Find where the given text appears and provide that cell's center as (X, Y) coordinate. 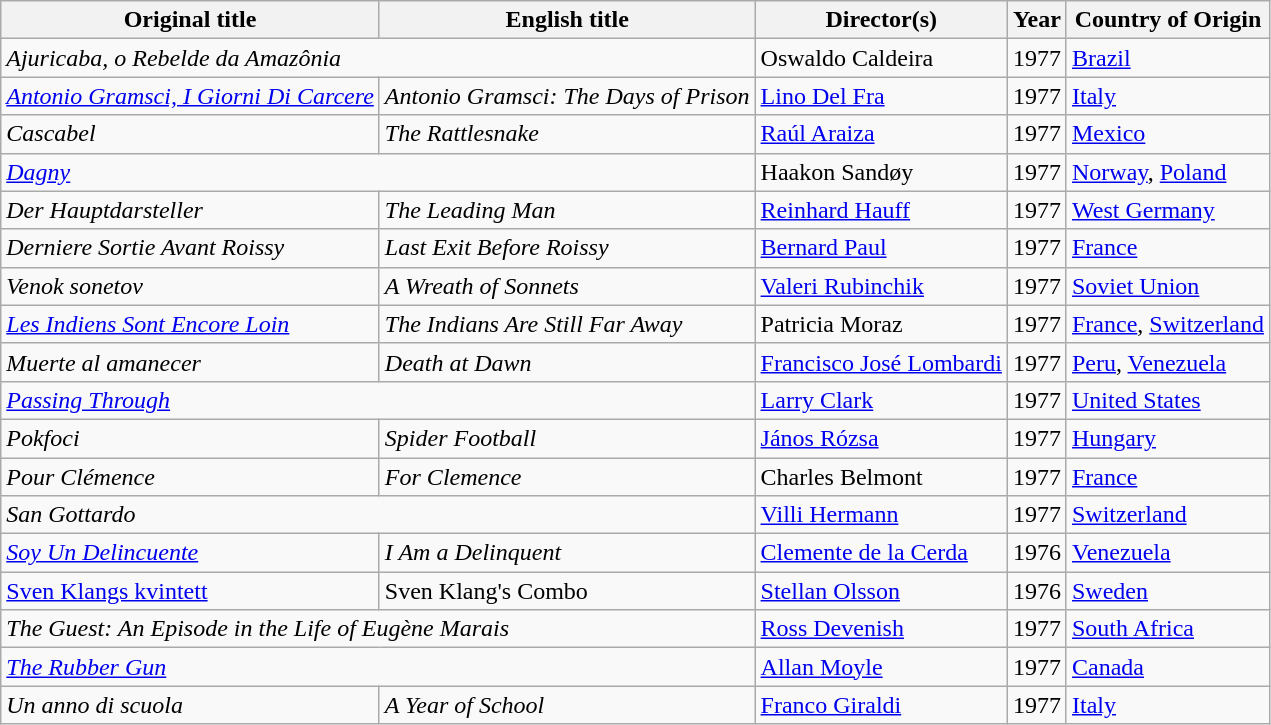
Raúl Araiza (881, 134)
Der Hauptdarsteller (190, 210)
The Rubber Gun (378, 667)
Bernard Paul (881, 248)
Switzerland (1168, 515)
Allan Moyle (881, 667)
The Indians Are Still Far Away (567, 324)
Patricia Moraz (881, 324)
West Germany (1168, 210)
Pour Clémence (190, 477)
A Year of School (567, 705)
Antonio Gramsci: The Days of Prison (567, 96)
Norway, Poland (1168, 172)
Cascabel (190, 134)
The Guest: An Episode in the Life of Eugène Marais (378, 629)
I Am a Delinquent (567, 553)
Muerte al amanecer (190, 362)
The Rattlesnake (567, 134)
Sven Klang's Combo (567, 591)
Ross Devenish (881, 629)
Venezuela (1168, 553)
A Wreath of Sonnets (567, 286)
France, Switzerland (1168, 324)
Lino Del Fra (881, 96)
Canada (1168, 667)
Dagny (378, 172)
Francisco José Lombardi (881, 362)
Antonio Gramsci, I Giorni Di Carcere (190, 96)
Charles Belmont (881, 477)
Haakon Sandøy (881, 172)
Un anno di scuola (190, 705)
Soy Un Delincuente (190, 553)
János Rózsa (881, 438)
Passing Through (378, 400)
South Africa (1168, 629)
Soviet Union (1168, 286)
Franco Giraldi (881, 705)
United States (1168, 400)
Spider Football (567, 438)
For Clemence (567, 477)
Clemente de la Cerda (881, 553)
Director(s) (881, 20)
Original title (190, 20)
English title (567, 20)
Les Indiens Sont Encore Loin (190, 324)
Mexico (1168, 134)
Peru, Venezuela (1168, 362)
Country of Origin (1168, 20)
Larry Clark (881, 400)
Oswaldo Caldeira (881, 58)
Sven Klangs kvintett (190, 591)
Sweden (1168, 591)
Derniere Sortie Avant Roissy (190, 248)
Stellan Olsson (881, 591)
Reinhard Hauff (881, 210)
The Leading Man (567, 210)
Year (1036, 20)
San Gottardo (378, 515)
Venok sonetov (190, 286)
Valeri Rubinchik (881, 286)
Ajuricaba, o Rebelde da Amazônia (378, 58)
Death at Dawn (567, 362)
Hungary (1168, 438)
Last Exit Before Roissy (567, 248)
Villi Hermann (881, 515)
Brazil (1168, 58)
Pokfoci (190, 438)
